Detect which cell encompasses the target text, then output its [X, Y] center coordinate. 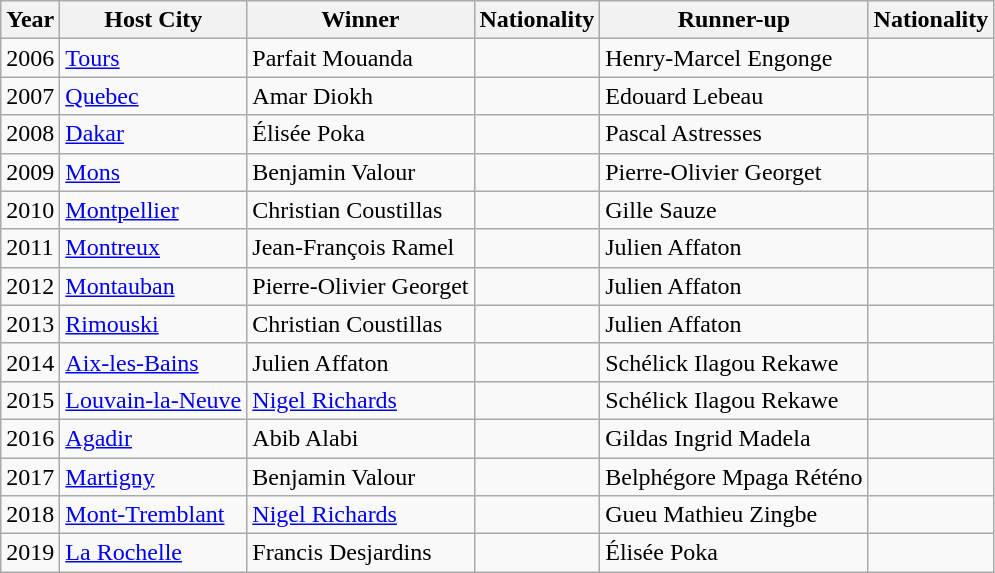
Montpellier [154, 210]
Amar Diokh [360, 96]
2016 [30, 438]
Parfait Mouanda [360, 58]
Gille Sauze [734, 210]
Winner [360, 20]
Montauban [154, 286]
Abib Alabi [360, 438]
2017 [30, 477]
2013 [30, 324]
Dakar [154, 134]
Year [30, 20]
2019 [30, 553]
Aix-les-Bains [154, 362]
2008 [30, 134]
Edouard Lebeau [734, 96]
Francis Desjardins [360, 553]
La Rochelle [154, 553]
Mont-Tremblant [154, 515]
Runner-up [734, 20]
2009 [30, 172]
Henry-Marcel Engonge [734, 58]
Gueu Mathieu Zingbe [734, 515]
2010 [30, 210]
2011 [30, 248]
2006 [30, 58]
Mons [154, 172]
2015 [30, 400]
Martigny [154, 477]
2014 [30, 362]
Montreux [154, 248]
Pascal Astresses [734, 134]
2007 [30, 96]
Agadir [154, 438]
Quebec [154, 96]
Belphégore Mpaga Réténo [734, 477]
2012 [30, 286]
Louvain-la-Neuve [154, 400]
Rimouski [154, 324]
Jean-François Ramel [360, 248]
Tours [154, 58]
Host City [154, 20]
Gildas Ingrid Madela [734, 438]
2018 [30, 515]
